Identify which cell holds the provided text, then report its (x, y) central coordinate. 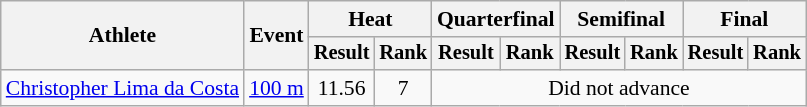
Heat (370, 19)
100 m (276, 88)
Final (744, 19)
Athlete (122, 36)
Quarterfinal (496, 19)
Event (276, 36)
7 (403, 88)
Semifinal (622, 19)
11.56 (342, 88)
Christopher Lima da Costa (122, 88)
Did not advance (619, 88)
